For the text-containing cell, return its midpoint in (x, y) coordinate format. 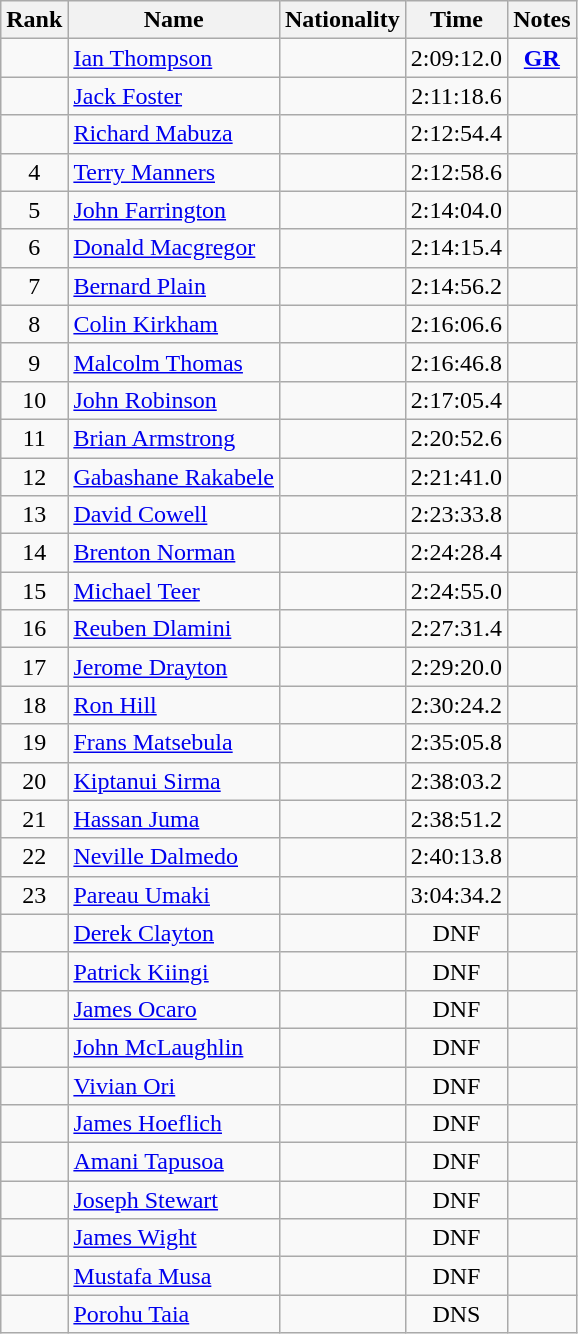
Name (174, 20)
2:21:41.0 (456, 477)
Nationality (342, 20)
5 (34, 210)
11 (34, 438)
9 (34, 362)
16 (34, 629)
Derek Clayton (174, 933)
Patrick Kiingi (174, 971)
13 (34, 515)
23 (34, 895)
20 (34, 781)
2:27:31.4 (456, 629)
12 (34, 477)
John Farrington (174, 210)
2:35:05.8 (456, 743)
Neville Dalmedo (174, 857)
2:16:46.8 (456, 362)
John McLaughlin (174, 1047)
Mustafa Musa (174, 1276)
2:40:13.8 (456, 857)
Brenton Norman (174, 553)
2:38:03.2 (456, 781)
2:14:56.2 (456, 286)
2:24:28.4 (456, 553)
Ian Thompson (174, 58)
22 (34, 857)
Jerome Drayton (174, 667)
Joseph Stewart (174, 1200)
2:09:12.0 (456, 58)
Vivian Ori (174, 1085)
Terry Manners (174, 172)
Michael Teer (174, 591)
8 (34, 324)
2:12:58.6 (456, 172)
John Robinson (174, 400)
Time (456, 20)
2:24:55.0 (456, 591)
17 (34, 667)
James Wight (174, 1238)
14 (34, 553)
7 (34, 286)
Porohu Taia (174, 1314)
2:23:33.8 (456, 515)
GR (542, 58)
2:29:20.0 (456, 667)
Gabashane Rakabele (174, 477)
21 (34, 819)
2:16:06.6 (456, 324)
Malcolm Thomas (174, 362)
Colin Kirkham (174, 324)
2:38:51.2 (456, 819)
David Cowell (174, 515)
Jack Foster (174, 96)
Donald Macgregor (174, 248)
10 (34, 400)
Notes (542, 20)
Pareau Umaki (174, 895)
Brian Armstrong (174, 438)
2:30:24.2 (456, 705)
2:14:04.0 (456, 210)
James Hoeflich (174, 1124)
Bernard Plain (174, 286)
19 (34, 743)
3:04:34.2 (456, 895)
Frans Matsebula (174, 743)
2:14:15.4 (456, 248)
James Ocaro (174, 1009)
4 (34, 172)
Rank (34, 20)
15 (34, 591)
2:17:05.4 (456, 400)
18 (34, 705)
Ron Hill (174, 705)
2:20:52.6 (456, 438)
DNS (456, 1314)
Reuben Dlamini (174, 629)
2:11:18.6 (456, 96)
Kiptanui Sirma (174, 781)
Hassan Juma (174, 819)
2:12:54.4 (456, 134)
Richard Mabuza (174, 134)
6 (34, 248)
Amani Tapusoa (174, 1162)
